Output the (x, y) coordinate of the center of the cell containing the given text.  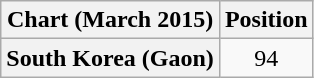
94 (266, 58)
Chart (March 2015) (110, 20)
South Korea (Gaon) (110, 58)
Position (266, 20)
